Find where the given text appears and provide that cell's center as [X, Y] coordinate. 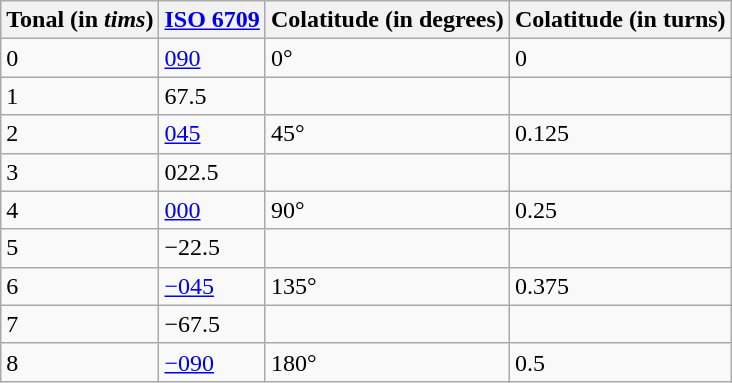
0.25 [620, 210]
67.5 [212, 96]
090 [212, 58]
0.125 [620, 134]
ISO 6709 [212, 20]
5 [80, 248]
4 [80, 210]
0° [387, 58]
8 [80, 362]
45° [387, 134]
6 [80, 286]
180° [387, 362]
000 [212, 210]
−090 [212, 362]
0.5 [620, 362]
Tonal (in tims) [80, 20]
3 [80, 172]
7 [80, 324]
0.375 [620, 286]
1 [80, 96]
−045 [212, 286]
Colatitude (in degrees) [387, 20]
135° [387, 286]
−67.5 [212, 324]
2 [80, 134]
022.5 [212, 172]
−22.5 [212, 248]
Colatitude (in turns) [620, 20]
90° [387, 210]
045 [212, 134]
